Provide the [x, y] coordinate of the cell's center where the given text is located.  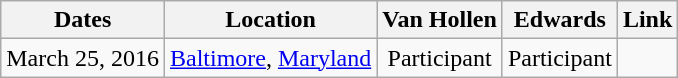
Baltimore, Maryland [270, 58]
Van Hollen [440, 20]
March 25, 2016 [83, 58]
Dates [83, 20]
Edwards [560, 20]
Location [270, 20]
Link [647, 20]
